From the cell containing the given text, extract its center point as [X, Y] coordinate. 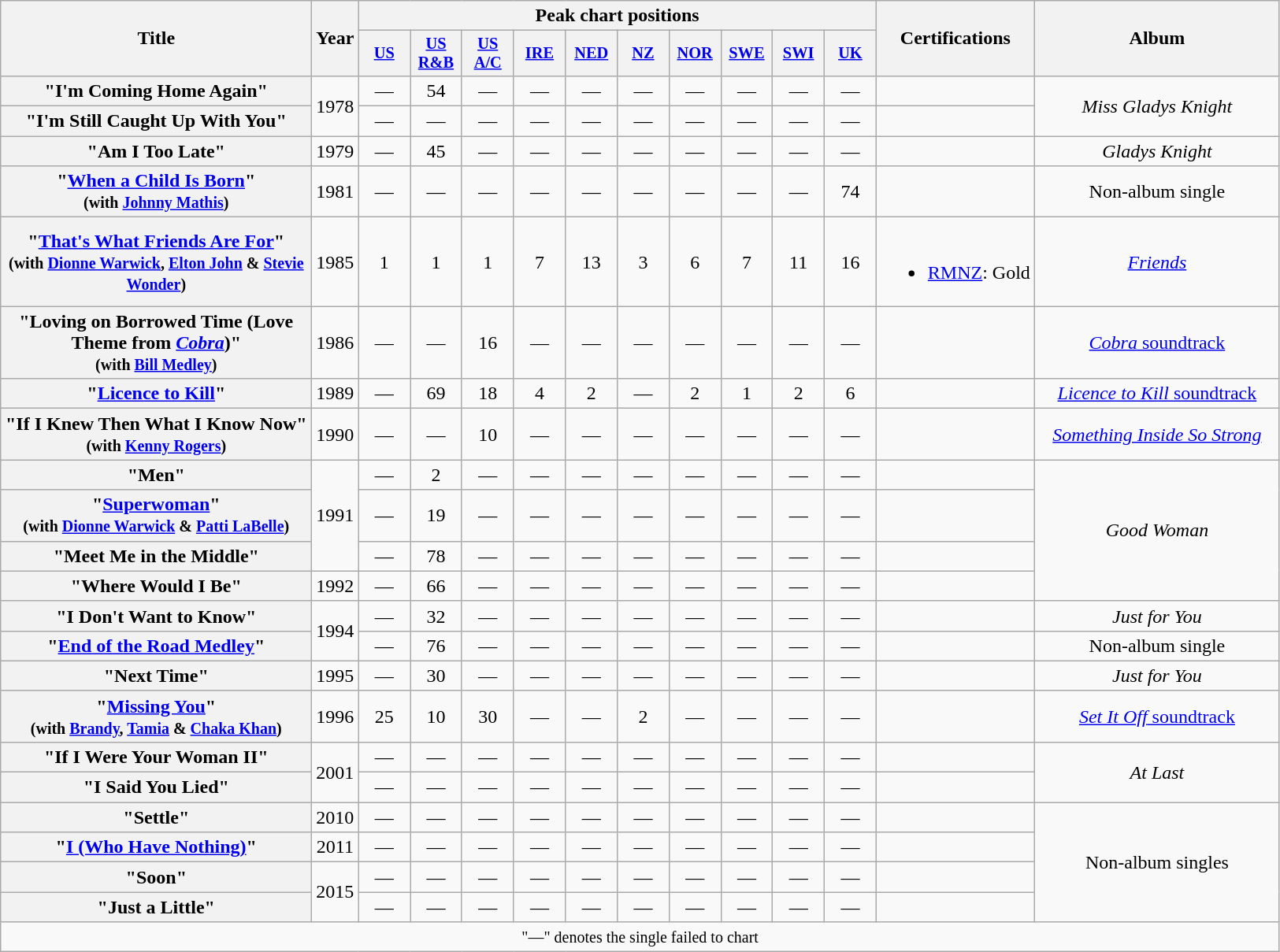
SWE [747, 54]
45 [436, 151]
66 [436, 586]
1996 [336, 717]
"Meet Me in the Middle" [156, 556]
"I'm Coming Home Again" [156, 91]
78 [436, 556]
69 [436, 394]
NOR [695, 54]
Licence to Kill soundtrack [1156, 394]
"I Don't Want to Know" [156, 616]
"Just a Little" [156, 907]
1978 [336, 106]
"—" denotes the single failed to chart [640, 937]
1994 [336, 631]
1992 [336, 586]
1995 [336, 676]
25 [384, 717]
"Licence to Kill" [156, 394]
11 [799, 261]
"Men" [156, 475]
"That's What Friends Are For" (with Dionne Warwick, Elton John & Stevie Wonder) [156, 261]
2011 [336, 847]
18 [488, 394]
"Settle" [156, 817]
Friends [1156, 261]
"Missing You"(with Brandy, Tamia & Chaka Khan) [156, 717]
SWI [799, 54]
"Soon" [156, 877]
4 [540, 394]
USR&B [436, 54]
1989 [336, 394]
1985 [336, 261]
Good Woman [1156, 531]
USA/C [488, 54]
IRE [540, 54]
"Superwoman" (with Dionne Warwick & Patti LaBelle) [156, 515]
76 [436, 646]
Certifications [955, 39]
2010 [336, 817]
At Last [1156, 772]
"Am I Too Late" [156, 151]
"End of the Road Medley" [156, 646]
RMNZ: Gold [955, 261]
1979 [336, 151]
Miss Gladys Knight [1156, 106]
1990 [336, 435]
"I'm Still Caught Up With You" [156, 121]
Gladys Knight [1156, 151]
Set It Off soundtrack [1156, 717]
Peak chart positions [618, 16]
"I Said You Lied" [156, 787]
13 [592, 261]
32 [436, 616]
2001 [336, 772]
3 [644, 261]
US [384, 54]
1986 [336, 343]
"Loving on Borrowed Time (Love Theme from Cobra)" (with Bill Medley) [156, 343]
NED [592, 54]
2015 [336, 892]
"If I Knew Then What I Know Now" (with Kenny Rogers) [156, 435]
"Next Time" [156, 676]
"If I Were Your Woman II" [156, 757]
1981 [336, 192]
Album [1156, 39]
UK [851, 54]
1991 [336, 515]
19 [436, 515]
"When a Child Is Born" (with Johnny Mathis) [156, 192]
Something Inside So Strong [1156, 435]
74 [851, 192]
Cobra soundtrack [1156, 343]
Non-album singles [1156, 862]
"Where Would I Be" [156, 586]
Year [336, 39]
NZ [644, 54]
Title [156, 39]
54 [436, 91]
"I (Who Have Nothing)" [156, 847]
